From the cell containing the given text, extract its center point as [x, y] coordinate. 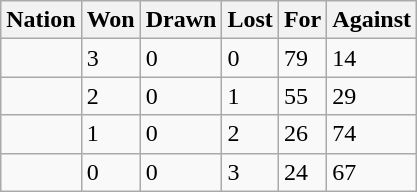
Nation [41, 20]
79 [302, 58]
Drawn [181, 20]
Lost [250, 20]
24 [302, 172]
67 [372, 172]
Against [372, 20]
For [302, 20]
Won [110, 20]
14 [372, 58]
26 [302, 134]
55 [302, 96]
29 [372, 96]
74 [372, 134]
